Identify which cell holds the provided text, then report its [X, Y] central coordinate. 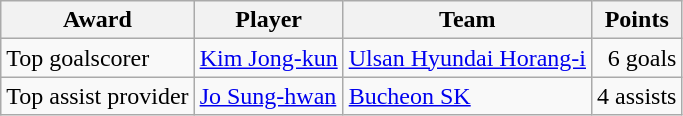
Top goalscorer [98, 58]
6 goals [637, 58]
Top assist provider [98, 96]
Team [467, 20]
Bucheon SK [467, 96]
Points [637, 20]
Ulsan Hyundai Horang-i [467, 58]
Award [98, 20]
4 assists [637, 96]
Player [268, 20]
Kim Jong-kun [268, 58]
Jo Sung-hwan [268, 96]
